Find where the given text appears and provide that cell's center as [X, Y] coordinate. 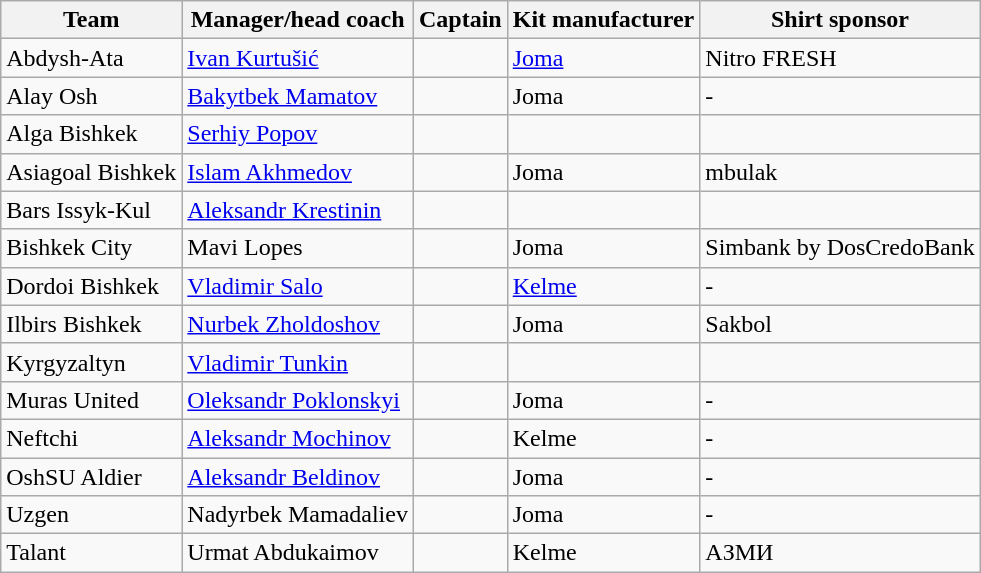
Team [92, 20]
Neftchi [92, 438]
Manager/head coach [298, 20]
Kit manufacturer [604, 20]
Nitro FRESH [840, 58]
Oleksandr Poklonskyi [298, 400]
Captain [460, 20]
Vladimir Salo [298, 286]
Vladimir Tunkin [298, 362]
Muras United [92, 400]
Talant [92, 553]
Aleksandr Mochinov [298, 438]
Simbank by DosCredoBank [840, 248]
Nadyrbek Mamadaliev [298, 515]
Abdysh-Ata [92, 58]
Alay Osh [92, 96]
OshSU Aldier [92, 477]
Serhiy Popov [298, 134]
Bars Issyk-Kul [92, 210]
Ilbirs Bishkek [92, 324]
Sakbol [840, 324]
mbulak [840, 172]
Alga Bishkek [92, 134]
Shirt sponsor [840, 20]
Urmat Abdukaimov [298, 553]
Bishkek City [92, 248]
Dordoi Bishkek [92, 286]
Asiagoal Bishkek [92, 172]
Mavi Lopes [298, 248]
Kyrgyzaltyn [92, 362]
Uzgen [92, 515]
Bakytbek Mamatov [298, 96]
Aleksandr Beldinov [298, 477]
AЗMИ [840, 553]
Aleksandr Krestinin [298, 210]
Nurbek Zholdoshov [298, 324]
Islam Akhmedov [298, 172]
Ivan Kurtušić [298, 58]
